Scan for the cell matching the given text and deliver its (X, Y) coordinate at center. 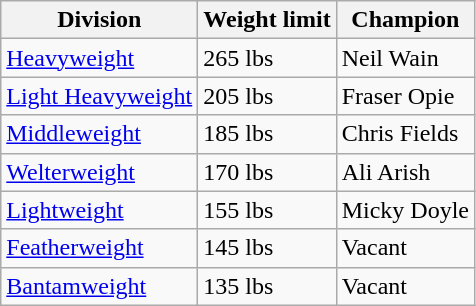
Heavyweight (100, 58)
145 lbs (267, 248)
Weight limit (267, 20)
Middleweight (100, 134)
Champion (405, 20)
Ali Arish (405, 172)
185 lbs (267, 134)
135 lbs (267, 286)
Featherweight (100, 248)
Lightweight (100, 210)
155 lbs (267, 210)
205 lbs (267, 96)
265 lbs (267, 58)
Division (100, 20)
Fraser Opie (405, 96)
Micky Doyle (405, 210)
Chris Fields (405, 134)
Bantamweight (100, 286)
Neil Wain (405, 58)
Welterweight (100, 172)
170 lbs (267, 172)
Light Heavyweight (100, 96)
